Find where the given text appears and provide that cell's center as (X, Y) coordinate. 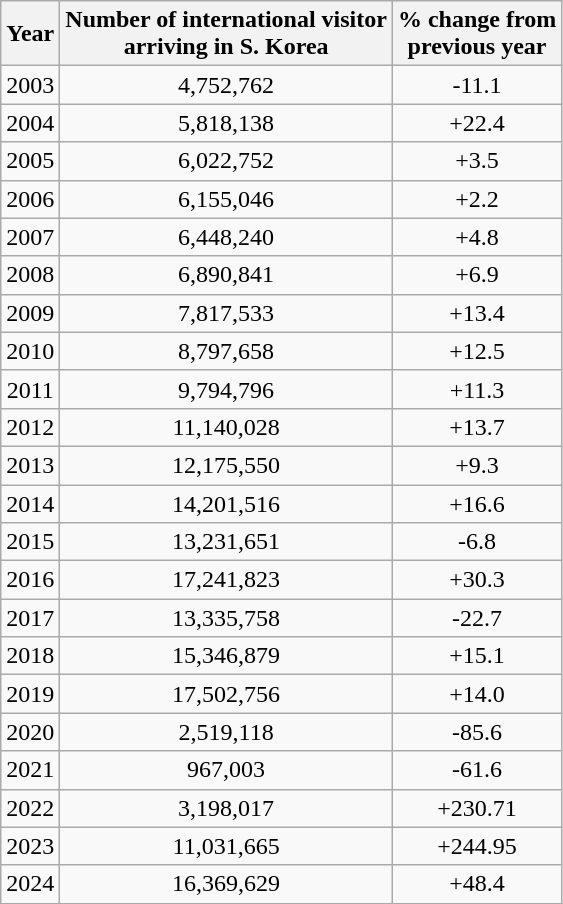
+3.5 (476, 161)
+30.3 (476, 580)
2024 (30, 884)
2006 (30, 199)
+4.8 (476, 237)
+11.3 (476, 389)
-61.6 (476, 770)
-22.7 (476, 618)
17,502,756 (226, 694)
% change fromprevious year (476, 34)
11,031,665 (226, 846)
Number of international visitorarriving in S. Korea (226, 34)
2,519,118 (226, 732)
2010 (30, 351)
2018 (30, 656)
+14.0 (476, 694)
2019 (30, 694)
14,201,516 (226, 503)
2011 (30, 389)
2020 (30, 732)
6,890,841 (226, 275)
+13.7 (476, 427)
6,022,752 (226, 161)
17,241,823 (226, 580)
8,797,658 (226, 351)
12,175,550 (226, 465)
11,140,028 (226, 427)
2021 (30, 770)
-6.8 (476, 542)
+48.4 (476, 884)
+230.71 (476, 808)
+244.95 (476, 846)
2008 (30, 275)
+13.4 (476, 313)
2009 (30, 313)
2022 (30, 808)
2016 (30, 580)
2003 (30, 85)
+22.4 (476, 123)
2012 (30, 427)
2015 (30, 542)
3,198,017 (226, 808)
+6.9 (476, 275)
2023 (30, 846)
16,369,629 (226, 884)
4,752,762 (226, 85)
2017 (30, 618)
6,448,240 (226, 237)
13,231,651 (226, 542)
-85.6 (476, 732)
967,003 (226, 770)
5,818,138 (226, 123)
2004 (30, 123)
13,335,758 (226, 618)
2005 (30, 161)
9,794,796 (226, 389)
+15.1 (476, 656)
2007 (30, 237)
+9.3 (476, 465)
+12.5 (476, 351)
-11.1 (476, 85)
6,155,046 (226, 199)
+16.6 (476, 503)
2013 (30, 465)
+2.2 (476, 199)
2014 (30, 503)
7,817,533 (226, 313)
Year (30, 34)
15,346,879 (226, 656)
